Output the [X, Y] coordinate of the center of the cell containing the given text.  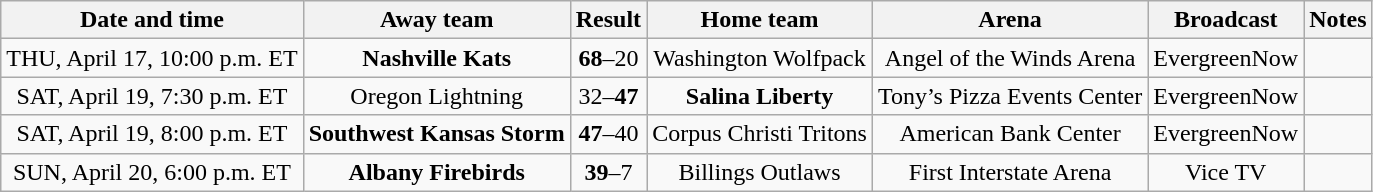
Notes [1338, 20]
Angel of the Winds Arena [1010, 58]
Corpus Christi Tritons [760, 134]
39–7 [608, 172]
Home team [760, 20]
47–40 [608, 134]
Nashville Kats [436, 58]
68–20 [608, 58]
Albany Firebirds [436, 172]
Tony’s Pizza Events Center [1010, 96]
SAT, April 19, 7:30 p.m. ET [152, 96]
Billings Outlaws [760, 172]
First Interstate Arena [1010, 172]
Result [608, 20]
SUN, April 20, 6:00 p.m. ET [152, 172]
Away team [436, 20]
Salina Liberty [760, 96]
Date and time [152, 20]
Southwest Kansas Storm [436, 134]
Washington Wolfpack [760, 58]
THU, April 17, 10:00 p.m. ET [152, 58]
American Bank Center [1010, 134]
32–47 [608, 96]
Arena [1010, 20]
Broadcast [1226, 20]
SAT, April 19, 8:00 p.m. ET [152, 134]
Oregon Lightning [436, 96]
Vice TV [1226, 172]
